Provide the (x, y) coordinate of the cell's center where the given text is located.  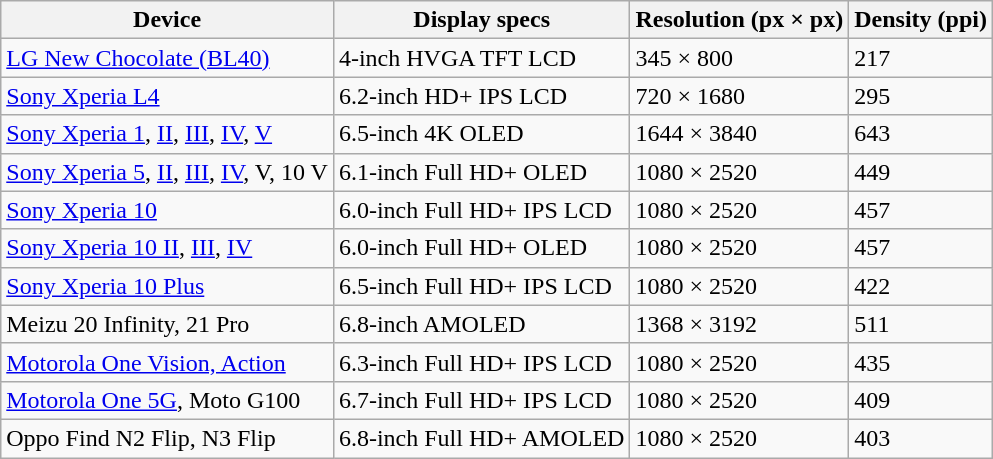
Display specs (482, 20)
Motorola One Vision, Action (168, 362)
1644 × 3840 (740, 134)
217 (921, 58)
345 × 800 (740, 58)
Sony Xperia 1, II, III, IV, V (168, 134)
Oppo Find N2 Flip, N3 Flip (168, 438)
LG New Chocolate (BL40) (168, 58)
435 (921, 362)
6.3-inch Full HD+ IPS LCD (482, 362)
Sony Xperia 10 Plus (168, 286)
4-inch HVGA TFT LCD (482, 58)
403 (921, 438)
Density (ppi) (921, 20)
511 (921, 324)
Device (168, 20)
Meizu 20 Infinity, 21 Pro (168, 324)
Sony Xperia 5, II, III, IV, V, 10 V (168, 172)
6.8-inch AMOLED (482, 324)
Motorola One 5G, Moto G100 (168, 400)
422 (921, 286)
409 (921, 400)
Sony Xperia L4 (168, 96)
6.0-inch Full HD+ IPS LCD (482, 210)
Sony Xperia 10 II, III, IV (168, 248)
643 (921, 134)
720 × 1680 (740, 96)
Resolution (px × px) (740, 20)
Sony Xperia 10 (168, 210)
6.7-inch Full HD+ IPS LCD (482, 400)
6.2-inch HD+ IPS LCD (482, 96)
449 (921, 172)
6.8-inch Full HD+ AMOLED (482, 438)
6.5-inch Full HD+ IPS LCD (482, 286)
6.1-inch Full HD+ OLED (482, 172)
6.5-inch 4K OLED (482, 134)
6.0-inch Full HD+ OLED (482, 248)
1368 × 3192 (740, 324)
295 (921, 96)
